Scan for the cell matching the given text and deliver its (x, y) coordinate at center. 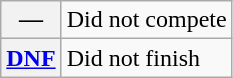
Did not compete (146, 20)
DNF (31, 58)
— (31, 20)
Did not finish (146, 58)
